Provide the (x, y) coordinate of the cell's center where the given text is located.  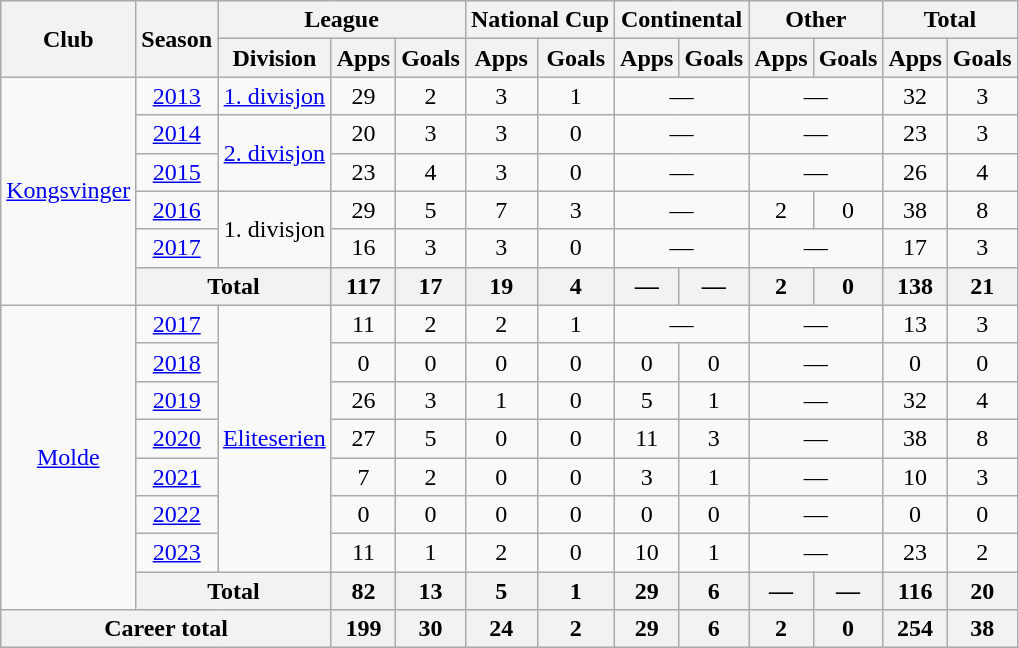
16 (363, 248)
Career total (166, 629)
82 (363, 591)
2016 (177, 210)
Molde (68, 457)
Club (68, 39)
Continental (682, 20)
2013 (177, 96)
2023 (177, 553)
2019 (177, 400)
Season (177, 39)
117 (363, 286)
24 (501, 629)
199 (363, 629)
Other (816, 20)
116 (915, 591)
2018 (177, 362)
Eliteserien (275, 438)
National Cup (540, 20)
2021 (177, 477)
2022 (177, 515)
2020 (177, 438)
2. divisjon (275, 153)
138 (915, 286)
27 (363, 438)
254 (915, 629)
21 (982, 286)
2015 (177, 172)
Division (275, 58)
Kongsvinger (68, 191)
2014 (177, 134)
19 (501, 286)
30 (431, 629)
League (342, 20)
